Search for the cell housing the specified text and yield its (x, y) center coordinate. 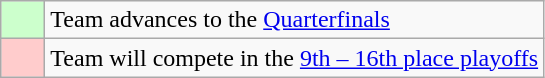
Team advances to the Quarterfinals (294, 20)
Team will compete in the 9th – 16th place playoffs (294, 58)
